For the text-containing cell, return its midpoint in [X, Y] coordinate format. 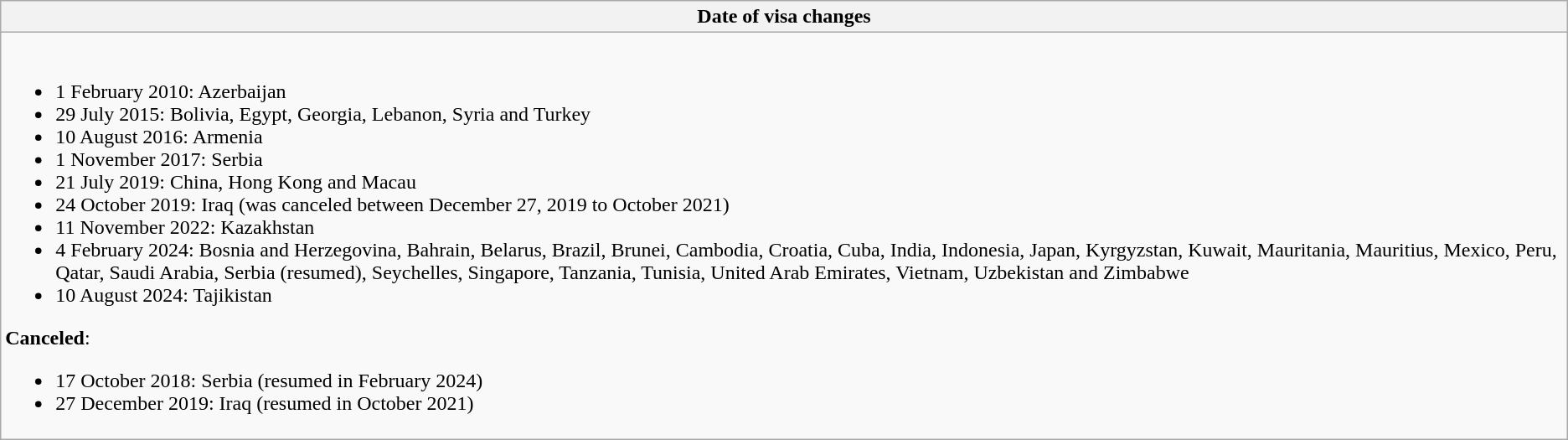
Date of visa changes [784, 17]
